Determine the [x, y] coordinate at the center of the cell enclosing the given text.  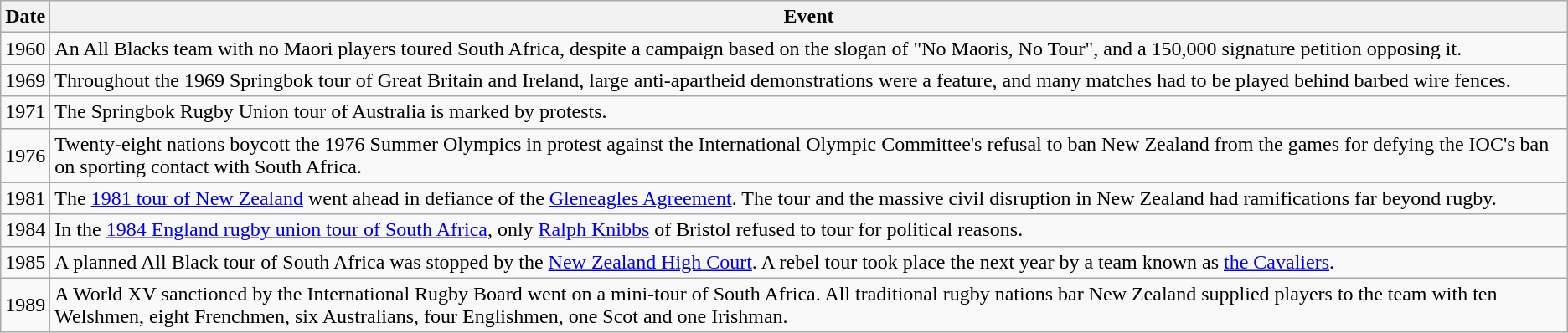
1960 [25, 49]
1989 [25, 305]
1976 [25, 156]
1971 [25, 112]
The Springbok Rugby Union tour of Australia is marked by protests. [809, 112]
1984 [25, 230]
1969 [25, 80]
1981 [25, 198]
In the 1984 England rugby union tour of South Africa, only Ralph Knibbs of Bristol refused to tour for political reasons. [809, 230]
Event [809, 17]
1985 [25, 262]
Date [25, 17]
